Identify which cell holds the provided text, then report its (X, Y) central coordinate. 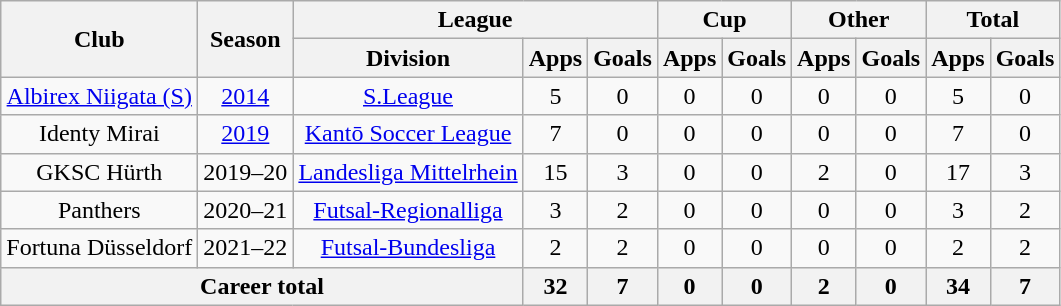
Panthers (100, 210)
GKSC Hürth (100, 172)
Futsal-Regionalliga (408, 210)
Club (100, 39)
Cup (724, 20)
Albirex Niigata (S) (100, 96)
Division (408, 58)
17 (958, 172)
Total (993, 20)
League (476, 20)
34 (958, 286)
Other (859, 20)
15 (555, 172)
Identy Mirai (100, 134)
Season (246, 39)
Fortuna Düsseldorf (100, 248)
S.League (408, 96)
2019–20 (246, 172)
Career total (262, 286)
2021–22 (246, 248)
2014 (246, 96)
Futsal-Bundesliga (408, 248)
Landesliga Mittelrhein (408, 172)
32 (555, 286)
2019 (246, 134)
2020–21 (246, 210)
Kantō Soccer League (408, 134)
